Detect which cell encompasses the target text, then output its [x, y] center coordinate. 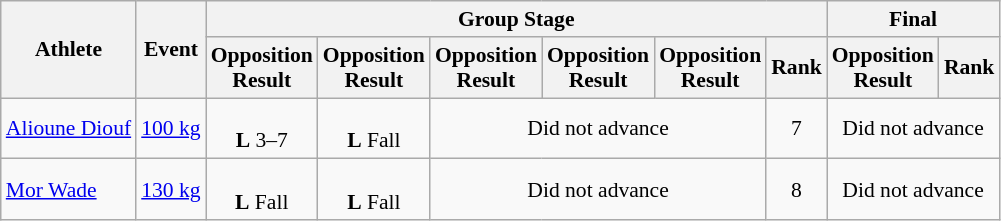
100 kg [170, 128]
L 3–7 [262, 128]
Event [170, 50]
Athlete [68, 50]
130 kg [170, 190]
Group Stage [516, 19]
8 [796, 190]
Mor Wade [68, 190]
Alioune Diouf [68, 128]
7 [796, 128]
Final [914, 19]
